Extract the (x, y) coordinate from the center of the cell holding the provided text.  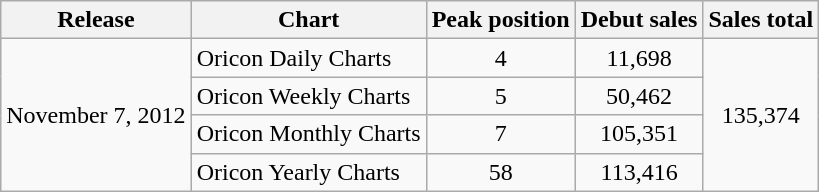
113,416 (639, 172)
58 (500, 172)
Release (96, 20)
Oricon Yearly Charts (308, 172)
Oricon Monthly Charts (308, 134)
November 7, 2012 (96, 115)
Debut sales (639, 20)
50,462 (639, 96)
Chart (308, 20)
5 (500, 96)
Peak position (500, 20)
105,351 (639, 134)
Sales total (761, 20)
7 (500, 134)
135,374 (761, 115)
4 (500, 58)
Oricon Daily Charts (308, 58)
11,698 (639, 58)
Oricon Weekly Charts (308, 96)
